Determine the [X, Y] coordinate at the center of the cell enclosing the given text.  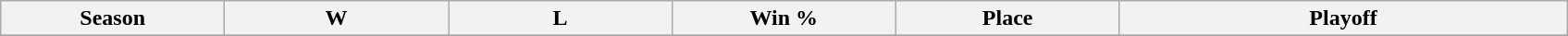
L [560, 18]
Season [113, 18]
Place [1007, 18]
Playoff [1343, 18]
W [337, 18]
Win % [784, 18]
